Extract the (X, Y) coordinate from the center of the cell holding the provided text.  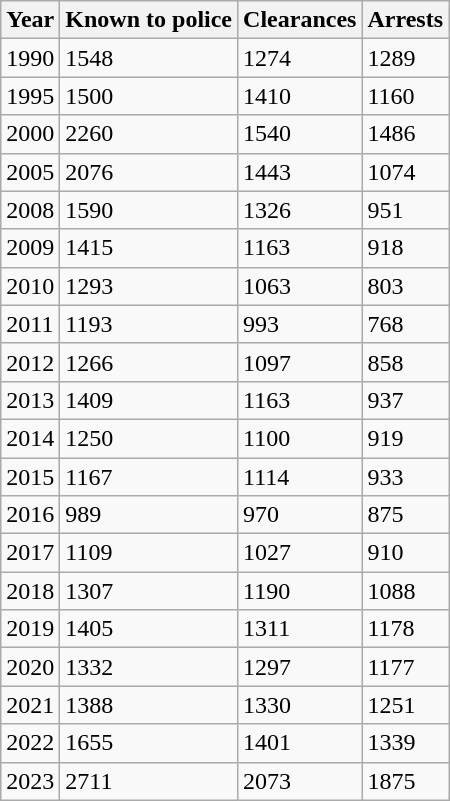
2015 (30, 477)
1190 (300, 591)
2005 (30, 172)
1097 (300, 362)
2076 (149, 172)
1266 (149, 362)
951 (406, 210)
1409 (149, 400)
2011 (30, 324)
1251 (406, 705)
918 (406, 248)
2017 (30, 553)
2021 (30, 705)
2008 (30, 210)
1990 (30, 58)
803 (406, 286)
875 (406, 515)
1875 (406, 781)
993 (300, 324)
1250 (149, 438)
1088 (406, 591)
1443 (300, 172)
1401 (300, 743)
2014 (30, 438)
858 (406, 362)
1548 (149, 58)
1311 (300, 629)
1177 (406, 667)
1486 (406, 134)
1100 (300, 438)
1332 (149, 667)
1297 (300, 667)
1388 (149, 705)
2020 (30, 667)
2073 (300, 781)
1289 (406, 58)
1500 (149, 96)
1307 (149, 591)
2260 (149, 134)
1330 (300, 705)
Arrests (406, 20)
1274 (300, 58)
1590 (149, 210)
1063 (300, 286)
1167 (149, 477)
2013 (30, 400)
1655 (149, 743)
768 (406, 324)
1027 (300, 553)
Year (30, 20)
1114 (300, 477)
2016 (30, 515)
Clearances (300, 20)
1339 (406, 743)
1415 (149, 248)
937 (406, 400)
2022 (30, 743)
1405 (149, 629)
2000 (30, 134)
970 (300, 515)
1410 (300, 96)
919 (406, 438)
Known to police (149, 20)
1160 (406, 96)
2018 (30, 591)
1540 (300, 134)
2012 (30, 362)
2009 (30, 248)
2711 (149, 781)
1193 (149, 324)
1995 (30, 96)
1109 (149, 553)
989 (149, 515)
910 (406, 553)
1293 (149, 286)
2019 (30, 629)
1326 (300, 210)
2023 (30, 781)
933 (406, 477)
1074 (406, 172)
1178 (406, 629)
2010 (30, 286)
